Find where the given text appears and provide that cell's center as (x, y) coordinate. 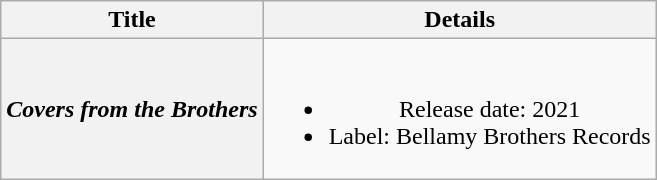
Title (132, 20)
Covers from the Brothers (132, 109)
Release date: 2021Label: Bellamy Brothers Records (460, 109)
Details (460, 20)
